Scan for the cell matching the given text and deliver its (x, y) coordinate at center. 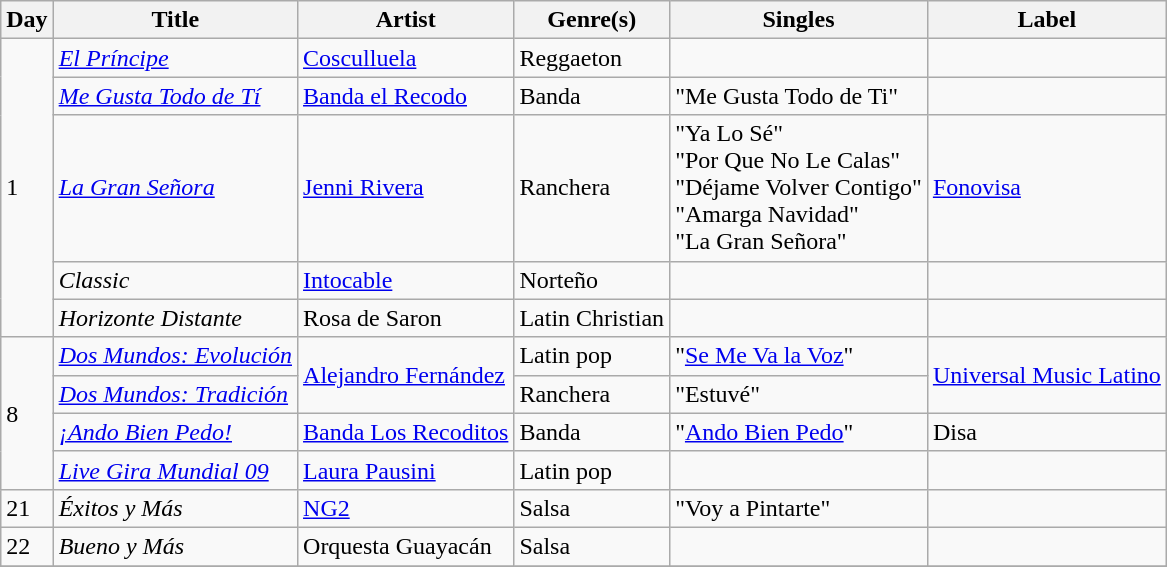
Singles (799, 20)
Rosa de Saron (406, 318)
Jenni Rivera (406, 188)
El Príncipe (175, 58)
Genre(s) (592, 20)
Cosculluela (406, 58)
Live Gira Mundial 09 (175, 470)
Orquesta Guayacán (406, 546)
21 (27, 508)
Fonovisa (1046, 188)
Laura Pausini (406, 470)
"Me Gusta Todo de Ti" (799, 96)
"Ya Lo Sé""Por Que No Le Calas""Déjame Volver Contigo""Amarga Navidad""La Gran Señora" (799, 188)
Universal Music Latino (1046, 375)
Title (175, 20)
Dos Mundos: Tradición (175, 394)
Disa (1046, 432)
¡Ando Bien Pedo! (175, 432)
"Estuvé" (799, 394)
Éxitos y Más (175, 508)
"Ando Bien Pedo" (799, 432)
Classic (175, 280)
8 (27, 413)
La Gran Señora (175, 188)
Horizonte Distante (175, 318)
Bueno y Más (175, 546)
Artist (406, 20)
"Se Me Va la Voz" (799, 356)
Alejandro Fernández (406, 375)
Latin Christian (592, 318)
Label (1046, 20)
Me Gusta Todo de Tí (175, 96)
Day (27, 20)
Dos Mundos: Evolución (175, 356)
NG2 (406, 508)
Banda Los Recoditos (406, 432)
"Voy a Pintarte" (799, 508)
1 (27, 188)
22 (27, 546)
Reggaeton (592, 58)
Intocable (406, 280)
Norteño (592, 280)
Banda el Recodo (406, 96)
